Extract the [x, y] coordinate from the center of the cell holding the provided text.  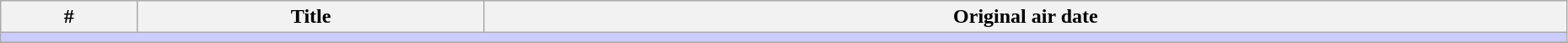
Original air date [1026, 17]
# [69, 17]
Title [311, 17]
